Capture the cell that displays the provided text and extract its (x, y) central coordinate. 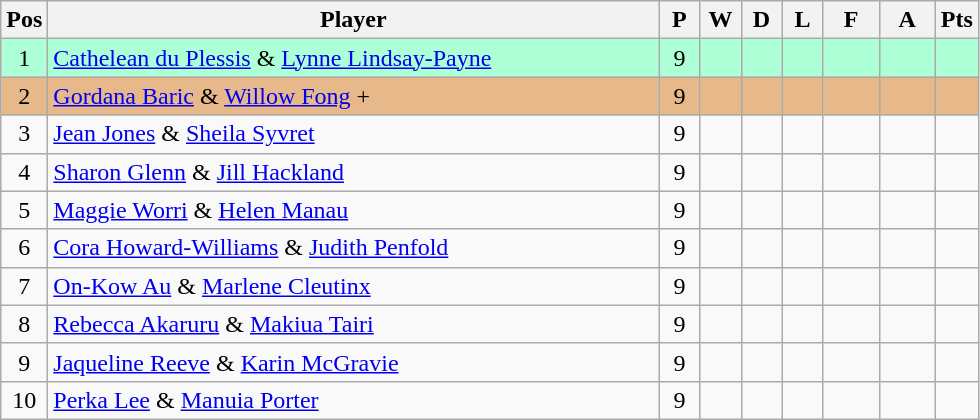
Rebecca Akaruru & Makiua Tairi (354, 324)
4 (24, 172)
Player (354, 20)
Sharon Glenn & Jill Hackland (354, 172)
L (802, 20)
8 (24, 324)
10 (24, 400)
3 (24, 134)
Cathelean du Plessis & Lynne Lindsay-Payne (354, 58)
F (851, 20)
D (762, 20)
W (720, 20)
7 (24, 286)
2 (24, 96)
Gordana Baric & Willow Fong + (354, 96)
5 (24, 210)
Perka Lee & Manuia Porter (354, 400)
Pos (24, 20)
P (680, 20)
Pts (956, 20)
Cora Howard-Williams & Judith Penfold (354, 248)
On-Kow Au & Marlene Cleutinx (354, 286)
1 (24, 58)
6 (24, 248)
Jaqueline Reeve & Karin McGravie (354, 362)
A (907, 20)
Maggie Worri & Helen Manau (354, 210)
Jean Jones & Sheila Syvret (354, 134)
